Identify which cell holds the provided text, then report its (X, Y) central coordinate. 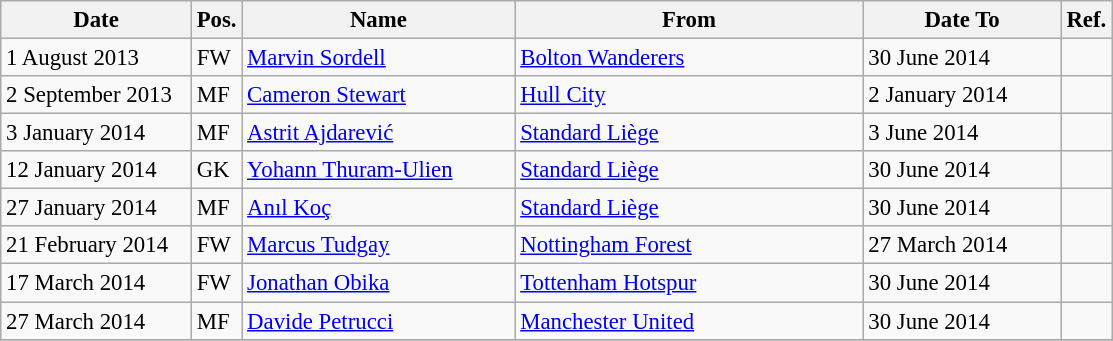
Cameron Stewart (378, 95)
17 March 2014 (96, 283)
Yohann Thuram-Ulien (378, 170)
Anıl Koç (378, 208)
Ref. (1086, 20)
Hull City (689, 95)
12 January 2014 (96, 170)
Nottingham Forest (689, 245)
Marvin Sordell (378, 58)
Jonathan Obika (378, 283)
Bolton Wanderers (689, 58)
GK (216, 170)
Date (96, 20)
Astrit Ajdarević (378, 133)
Davide Petrucci (378, 321)
2 January 2014 (962, 95)
Name (378, 20)
From (689, 20)
1 August 2013 (96, 58)
27 January 2014 (96, 208)
3 June 2014 (962, 133)
Tottenham Hotspur (689, 283)
Date To (962, 20)
Manchester United (689, 321)
3 January 2014 (96, 133)
Marcus Tudgay (378, 245)
21 February 2014 (96, 245)
Pos. (216, 20)
2 September 2013 (96, 95)
